Detect which cell encompasses the target text, then output its [X, Y] center coordinate. 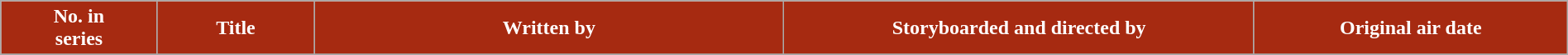
Original air date [1411, 28]
Title [235, 28]
No. inseries [79, 28]
Written by [549, 28]
Storyboarded and directed by [1019, 28]
